Locate the cell with the specified text and output its [X, Y] center coordinate. 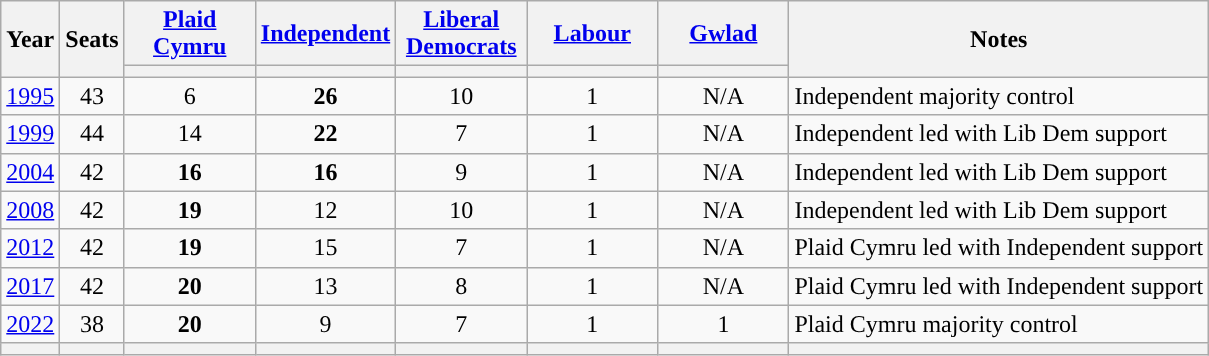
Notes [999, 39]
Year [30, 39]
1995 [30, 96]
2022 [30, 324]
12 [325, 210]
2012 [30, 248]
Plaid Cymru [190, 34]
Independent [325, 34]
2004 [30, 172]
8 [462, 286]
38 [92, 324]
13 [325, 286]
15 [325, 248]
1999 [30, 134]
44 [92, 134]
Gwlad [724, 34]
14 [190, 134]
Plaid Cymru majority control [999, 324]
Independent majority control [999, 96]
Seats [92, 39]
26 [325, 96]
Liberal Democrats [462, 34]
22 [325, 134]
2008 [30, 210]
2017 [30, 286]
Labour [592, 34]
43 [92, 96]
6 [190, 96]
